Find where the given text appears and provide that cell's center as (X, Y) coordinate. 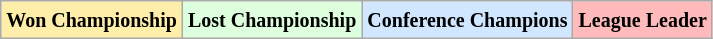
League Leader (642, 20)
Won Championship (92, 20)
Lost Championship (272, 20)
Conference Champions (468, 20)
